From the cell containing the given text, extract its center point as [x, y] coordinate. 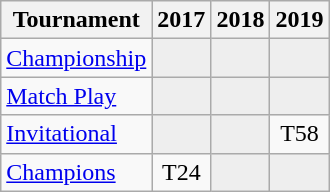
Championship [76, 58]
Tournament [76, 20]
2018 [240, 20]
T58 [300, 134]
T24 [182, 172]
Match Play [76, 96]
2017 [182, 20]
2019 [300, 20]
Invitational [76, 134]
Champions [76, 172]
